Scan for the cell matching the given text and deliver its [x, y] coordinate at center. 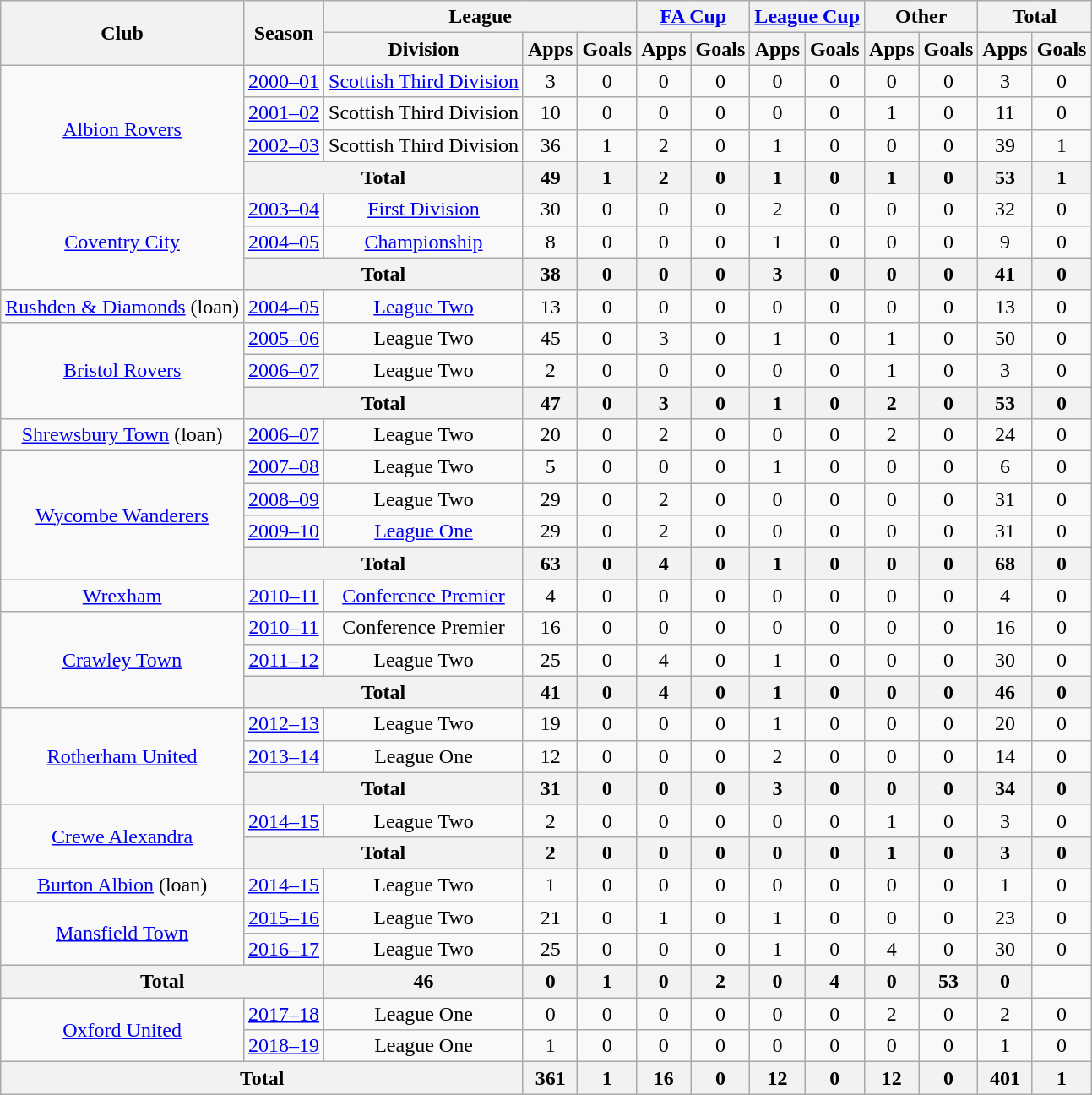
Crewe Alexandra [122, 836]
2001–02 [284, 113]
38 [550, 274]
50 [1005, 338]
Albion Rovers [122, 129]
63 [550, 564]
Shrewsbury Town (loan) [122, 435]
Wycombe Wanderers [122, 515]
2005–06 [284, 338]
Wrexham [122, 596]
2002–03 [284, 145]
League Cup [807, 17]
Rotherham United [122, 756]
Oxford United [122, 1030]
2013–14 [284, 756]
Crawley Town [122, 660]
21 [550, 917]
Championship [424, 242]
League [481, 17]
First Division [424, 210]
2011–12 [284, 660]
2012–13 [284, 724]
10 [550, 113]
Burton Albion (loan) [122, 885]
32 [1005, 210]
14 [1005, 756]
68 [1005, 564]
2003–04 [284, 210]
24 [1005, 435]
361 [550, 1078]
49 [550, 177]
34 [1005, 788]
47 [550, 403]
39 [1005, 145]
5 [550, 467]
FA Cup [693, 17]
Other [921, 17]
Coventry City [122, 242]
Bristol Rovers [122, 370]
23 [1005, 917]
2009–10 [284, 531]
2016–17 [284, 950]
9 [1005, 242]
2008–09 [284, 499]
2000–01 [284, 81]
36 [550, 145]
Club [122, 33]
6 [1005, 467]
Rushden & Diamonds (loan) [122, 306]
401 [1005, 1078]
19 [550, 724]
2007–08 [284, 467]
8 [550, 242]
2017–18 [284, 1014]
Mansfield Town [122, 933]
Division [424, 49]
45 [550, 338]
2018–19 [284, 1046]
11 [1005, 113]
Season [284, 33]
2015–16 [284, 917]
